Scan for the cell matching the given text and deliver its [X, Y] coordinate at center. 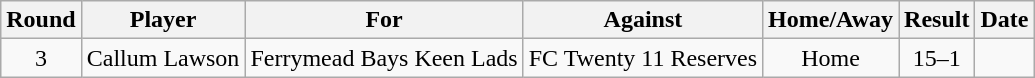
Callum Lawson [163, 58]
Player [163, 20]
Date [1004, 20]
Result [937, 20]
3 [41, 58]
Home/Away [831, 20]
Ferrymead Bays Keen Lads [384, 58]
For [384, 20]
Against [642, 20]
Round [41, 20]
FC Twenty 11 Reserves [642, 58]
Home [831, 58]
15–1 [937, 58]
